Provide the [x, y] coordinate of the cell's center where the given text is located.  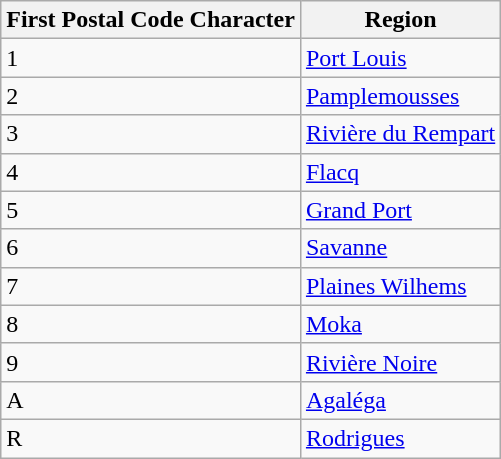
1 [151, 58]
6 [151, 248]
8 [151, 324]
3 [151, 134]
5 [151, 210]
Agaléga [400, 400]
Moka [400, 324]
Plaines Wilhems [400, 286]
Savanne [400, 248]
Grand Port [400, 210]
2 [151, 96]
First Postal Code Character [151, 20]
4 [151, 172]
Rodrigues [400, 438]
Port Louis [400, 58]
R [151, 438]
9 [151, 362]
Pamplemousses [400, 96]
A [151, 400]
Flacq [400, 172]
Rivière du Rempart [400, 134]
Rivière Noire [400, 362]
Region [400, 20]
7 [151, 286]
